Return the (x, y) coordinate for the center point of the cell that contains the specified text.  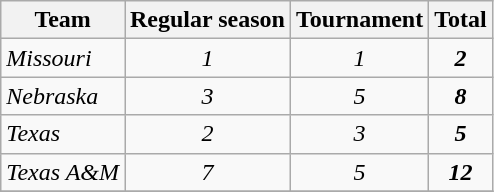
Texas (63, 134)
Regular season (207, 20)
Tournament (359, 20)
Texas A&M (63, 172)
8 (461, 96)
Missouri (63, 58)
Total (461, 20)
Team (63, 20)
12 (461, 172)
7 (207, 172)
Nebraska (63, 96)
